Return the [X, Y] coordinate for the center point of the cell that contains the specified text.  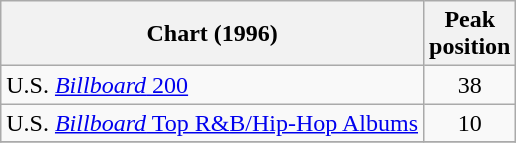
Peak position [470, 34]
Chart (1996) [212, 34]
U.S. Billboard Top R&B/Hip-Hop Albums [212, 123]
10 [470, 123]
38 [470, 85]
U.S. Billboard 200 [212, 85]
